Return [x, y] of the center of cell containing provided text 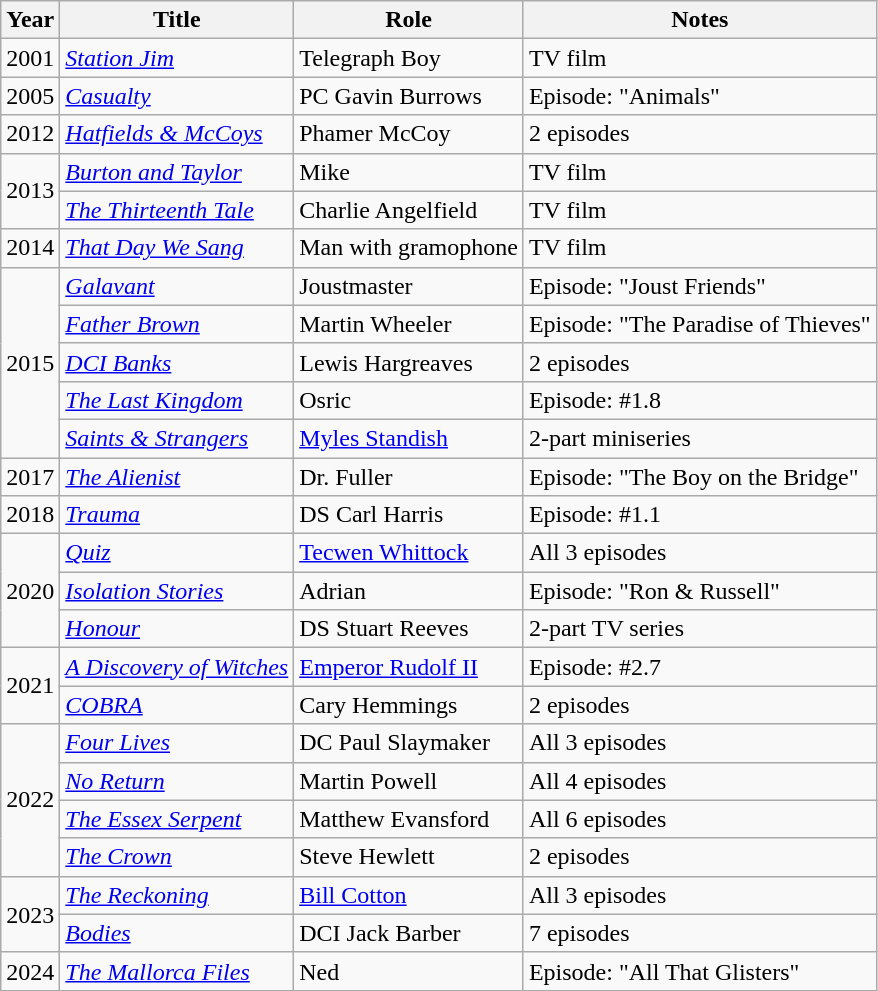
Burton and Taylor [177, 172]
All 6 episodes [700, 819]
2023 [30, 914]
2013 [30, 191]
2-part miniseries [700, 438]
That Day We Sang [177, 248]
Dr. Fuller [409, 477]
Episode: "Joust Friends" [700, 286]
Four Lives [177, 743]
Bill Cotton [409, 895]
Joustmaster [409, 286]
Episode: "All That Glisters" [700, 971]
All 4 episodes [700, 781]
Isolation Stories [177, 591]
Episode: #1.8 [700, 400]
Trauma [177, 515]
DS Carl Harris [409, 515]
Phamer McCoy [409, 134]
The Crown [177, 857]
Tecwen Whittock [409, 553]
2024 [30, 971]
Station Jim [177, 58]
Lewis Hargreaves [409, 362]
Honour [177, 629]
The Essex Serpent [177, 819]
Bodies [177, 933]
Episode: "Animals" [700, 96]
Episode: "The Boy on the Bridge" [700, 477]
Osric [409, 400]
Cary Hemmings [409, 705]
2005 [30, 96]
2012 [30, 134]
The Alienist [177, 477]
DCI Banks [177, 362]
DS Stuart Reeves [409, 629]
Martin Wheeler [409, 324]
Adrian [409, 591]
Emperor Rudolf II [409, 667]
Steve Hewlett [409, 857]
2014 [30, 248]
Hatfields & McCoys [177, 134]
Episode: #1.1 [700, 515]
Charlie Angelfield [409, 210]
DC Paul Slaymaker [409, 743]
Mike [409, 172]
The Reckoning [177, 895]
Saints & Strangers [177, 438]
2022 [30, 800]
Man with gramophone [409, 248]
The Thirteenth Tale [177, 210]
Myles Standish [409, 438]
Galavant [177, 286]
The Mallorca Files [177, 971]
2020 [30, 591]
No Return [177, 781]
2017 [30, 477]
Father Brown [177, 324]
DCI Jack Barber [409, 933]
Quiz [177, 553]
Casualty [177, 96]
2-part TV series [700, 629]
2001 [30, 58]
A Discovery of Witches [177, 667]
Notes [700, 20]
7 episodes [700, 933]
Year [30, 20]
2021 [30, 686]
The Last Kingdom [177, 400]
Matthew Evansford [409, 819]
Episode: "Ron & Russell" [700, 591]
2015 [30, 362]
PC Gavin Burrows [409, 96]
Role [409, 20]
Ned [409, 971]
COBRA [177, 705]
Martin Powell [409, 781]
Telegraph Boy [409, 58]
Title [177, 20]
Episode: #2.7 [700, 667]
Episode: "The Paradise of Thieves" [700, 324]
2018 [30, 515]
